Search for the cell housing the specified text and yield its (x, y) center coordinate. 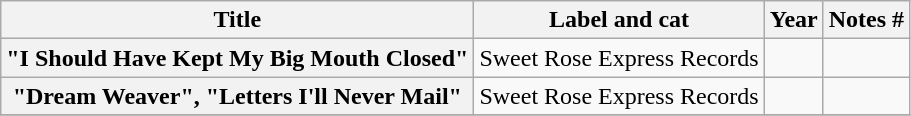
Notes # (866, 20)
"Dream Weaver", "Letters I'll Never Mail" (238, 96)
Title (238, 20)
Year (794, 20)
"I Should Have Kept My Big Mouth Closed" (238, 58)
Label and cat (619, 20)
